Identify which cell holds the provided text, then report its [x, y] central coordinate. 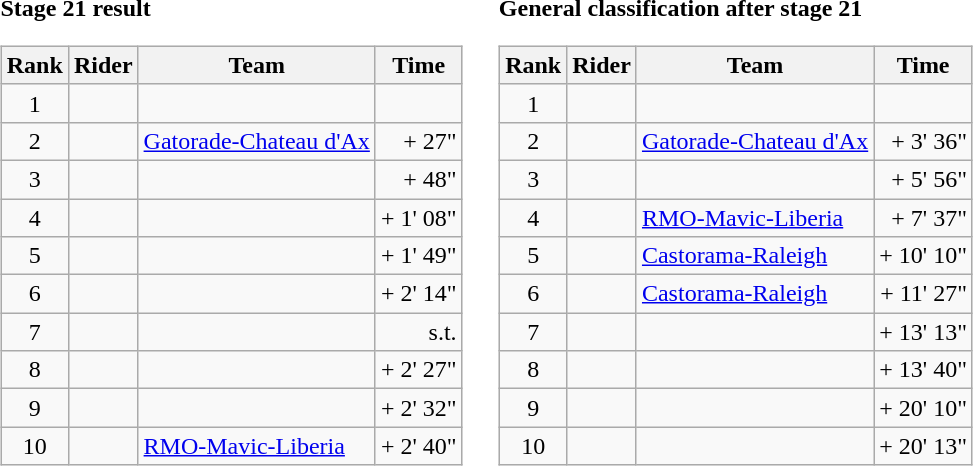
+ 2' 27" [418, 370]
+ 2' 40" [418, 446]
+ 27" [418, 141]
+ 11' 27" [924, 294]
+ 20' 10" [924, 408]
s.t. [418, 332]
+ 2' 32" [418, 408]
+ 13' 13" [924, 332]
+ 5' 56" [924, 179]
+ 2' 14" [418, 294]
+ 48" [418, 179]
+ 1' 49" [418, 256]
+ 20' 13" [924, 446]
+ 3' 36" [924, 141]
+ 10' 10" [924, 256]
+ 1' 08" [418, 217]
+ 13' 40" [924, 370]
+ 7' 37" [924, 217]
